Output the [x, y] coordinate of the center of the cell containing the given text.  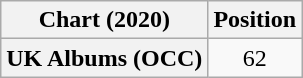
UK Albums (OCC) [104, 58]
Chart (2020) [104, 20]
62 [255, 58]
Position [255, 20]
